Return the [x, y] coordinate for the center point of the cell that contains the specified text.  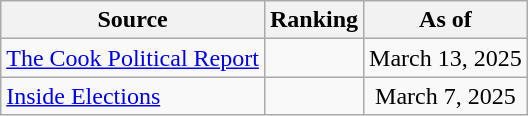
Ranking [314, 20]
March 7, 2025 [446, 96]
Inside Elections [133, 96]
The Cook Political Report [133, 58]
Source [133, 20]
March 13, 2025 [446, 58]
As of [446, 20]
